Find where the given text appears and provide that cell's center as [x, y] coordinate. 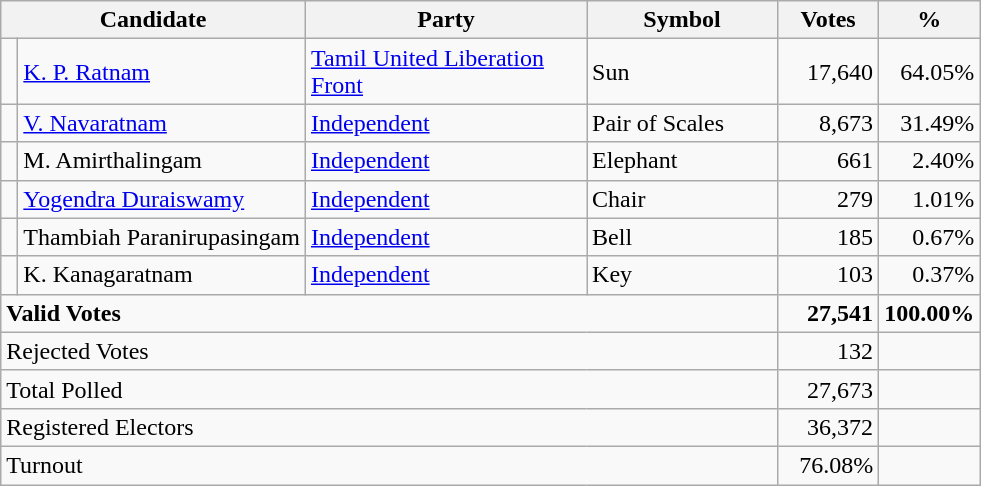
Bell [682, 237]
K. Kanagaratnam [162, 275]
76.08% [828, 465]
Turnout [390, 465]
132 [828, 351]
Pair of Scales [682, 123]
8,673 [828, 123]
Sun [682, 72]
Yogendra Duraiswamy [162, 199]
17,640 [828, 72]
0.37% [930, 275]
K. P. Ratnam [162, 72]
M. Amirthalingam [162, 161]
27,673 [828, 389]
2.40% [930, 161]
Party [446, 20]
Thambiah Paranirupasingam [162, 237]
279 [828, 199]
Symbol [682, 20]
V. Navaratnam [162, 123]
185 [828, 237]
Valid Votes [390, 313]
Chair [682, 199]
103 [828, 275]
Key [682, 275]
100.00% [930, 313]
31.49% [930, 123]
Registered Electors [390, 427]
Rejected Votes [390, 351]
Candidate [154, 20]
Votes [828, 20]
Total Polled [390, 389]
27,541 [828, 313]
Tamil United Liberation Front [446, 72]
Elephant [682, 161]
1.01% [930, 199]
0.67% [930, 237]
661 [828, 161]
36,372 [828, 427]
64.05% [930, 72]
% [930, 20]
